Return the [X, Y] coordinate for the center point of the cell that contains the specified text.  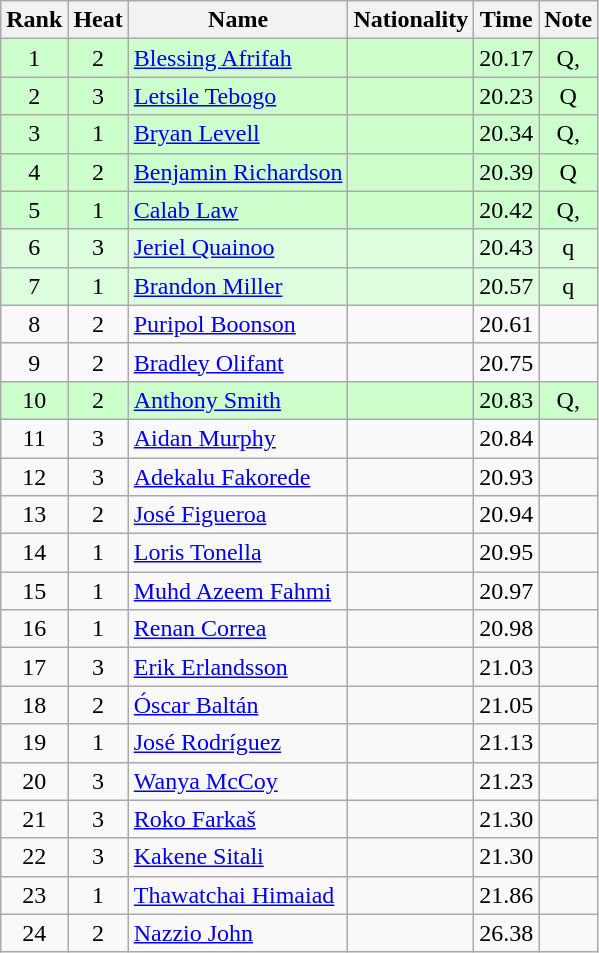
Time [506, 20]
Brandon Miller [238, 286]
23 [34, 895]
21.05 [506, 705]
Letsile Tebogo [238, 96]
6 [34, 248]
20 [34, 781]
4 [34, 172]
11 [34, 438]
20.17 [506, 58]
20.98 [506, 629]
20.23 [506, 96]
20.39 [506, 172]
Jeriel Quainoo [238, 248]
19 [34, 743]
12 [34, 477]
Adekalu Fakorede [238, 477]
20.42 [506, 210]
20.83 [506, 400]
21.13 [506, 743]
Calab Law [238, 210]
22 [34, 857]
21.03 [506, 667]
20.84 [506, 438]
Name [238, 20]
José Figueroa [238, 515]
Muhd Azeem Fahmi [238, 591]
16 [34, 629]
Thawatchai Himaiad [238, 895]
Heat [98, 20]
14 [34, 553]
Kakene Sitali [238, 857]
Wanya McCoy [238, 781]
21.86 [506, 895]
Nationality [411, 20]
20.75 [506, 362]
20.61 [506, 324]
Bradley Olifant [238, 362]
20.95 [506, 553]
Anthony Smith [238, 400]
8 [34, 324]
18 [34, 705]
20.57 [506, 286]
Nazzio John [238, 933]
20.34 [506, 134]
21 [34, 819]
20.94 [506, 515]
15 [34, 591]
20.97 [506, 591]
Erik Erlandsson [238, 667]
21.23 [506, 781]
Note [568, 20]
17 [34, 667]
Benjamin Richardson [238, 172]
20.43 [506, 248]
5 [34, 210]
9 [34, 362]
José Rodríguez [238, 743]
Loris Tonella [238, 553]
Rank [34, 20]
26.38 [506, 933]
Puripol Boonson [238, 324]
Roko Farkaš [238, 819]
Aidan Murphy [238, 438]
Bryan Levell [238, 134]
24 [34, 933]
7 [34, 286]
10 [34, 400]
20.93 [506, 477]
13 [34, 515]
Óscar Baltán [238, 705]
Blessing Afrifah [238, 58]
Renan Correa [238, 629]
